From the cell containing the given text, extract its center point as (X, Y) coordinate. 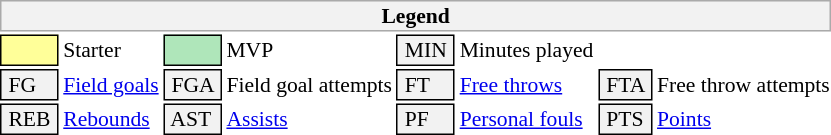
Starter (111, 50)
Minutes played (526, 50)
FG (30, 85)
MVP (309, 50)
Field goal attempts (309, 85)
MIN (426, 50)
FTA (626, 85)
Field goals (111, 85)
FGA (192, 85)
Legend (416, 16)
Free throws (526, 85)
FT (426, 85)
